Output the [x, y] coordinate of the center of the cell containing the given text.  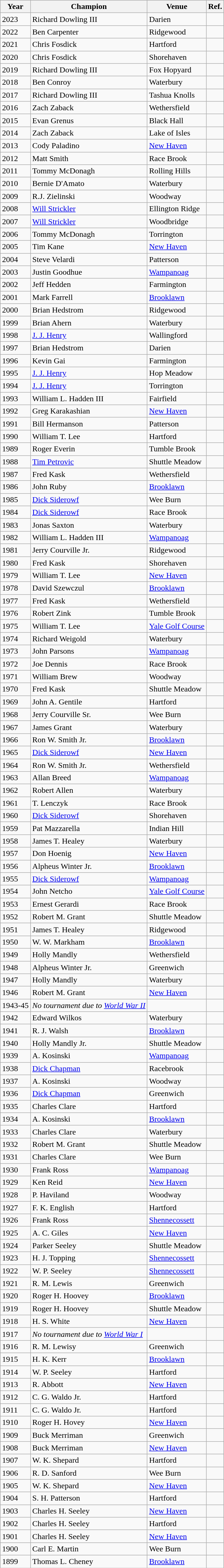
2004 [15, 259]
Don Hoenig [89, 854]
Hop Meadow [177, 373]
1909 [15, 1435]
1918 [15, 1321]
1990 [15, 436]
Ben Carpenter [89, 32]
1963 [15, 778]
1992 [15, 411]
1957 [15, 854]
1966 [15, 740]
1920 [15, 1296]
T. Lenczyk [89, 803]
1997 [15, 348]
Mark Farrell [89, 297]
1925 [15, 1233]
1904 [15, 1498]
1981 [15, 550]
1967 [15, 727]
1914 [15, 1372]
2015 [15, 120]
1980 [15, 563]
H. K. Kerr [89, 1359]
1908 [15, 1448]
R. M. Lewisy [89, 1346]
1956 [15, 866]
2000 [15, 310]
2021 [15, 45]
Tim Petrovic [89, 462]
1972 [15, 664]
Racebrook [177, 1068]
1982 [15, 537]
Roger H. Hovey [89, 1423]
1995 [15, 373]
2012 [15, 158]
Rolling Hills [177, 171]
1938 [15, 1068]
2018 [15, 82]
1994 [15, 386]
1974 [15, 639]
James Grant [89, 727]
1935 [15, 1106]
Jeff Hedden [89, 285]
1976 [15, 613]
2019 [15, 70]
2022 [15, 32]
H. J. Topping [89, 1258]
1937 [15, 1081]
1989 [15, 449]
Jonas Saxton [89, 525]
2006 [15, 234]
1993 [15, 399]
1962 [15, 790]
1946 [15, 993]
Richard Weigold [89, 639]
1917 [15, 1334]
1964 [15, 765]
2013 [15, 145]
Greg Karakashian [89, 411]
1943-45 [15, 1005]
P. Haviland [89, 1195]
Jerry Courville Jr. [89, 550]
2011 [15, 171]
Justin Goodhue [89, 272]
1952 [15, 917]
Bill Hermanson [89, 424]
Allan Breed [89, 778]
R. J. Walsh [89, 1031]
1996 [15, 360]
1959 [15, 828]
1936 [15, 1094]
1921 [15, 1283]
Woodbridge [177, 222]
2014 [15, 133]
1919 [15, 1309]
1924 [15, 1245]
1958 [15, 841]
1911 [15, 1410]
1907 [15, 1460]
Year [15, 7]
1950 [15, 942]
Fairfield [177, 399]
Lake of Isles [177, 133]
R. D. Sanford [89, 1473]
1900 [15, 1549]
1954 [15, 891]
1929 [15, 1182]
1916 [15, 1346]
1949 [15, 955]
1932 [15, 1144]
John Netcho [89, 891]
2009 [15, 196]
2023 [15, 19]
1977 [15, 601]
1968 [15, 714]
No tournament due to World War I [89, 1334]
1901 [15, 1536]
John Ruby [89, 487]
1912 [15, 1397]
1991 [15, 424]
2002 [15, 285]
Venue [177, 7]
Cody Paladino [89, 145]
Roger Everin [89, 449]
1923 [15, 1258]
Ernest Gerardi [89, 904]
Robert Allen [89, 790]
2001 [15, 297]
1940 [15, 1043]
Evan Grenus [89, 120]
1983 [15, 525]
Ken Reid [89, 1182]
1979 [15, 576]
Joe Dennis [89, 664]
1922 [15, 1271]
1961 [15, 803]
1998 [15, 335]
2005 [15, 247]
Black Hall [177, 120]
1930 [15, 1169]
1953 [15, 904]
Jerry Courville Sr. [89, 714]
1942 [15, 1018]
1978 [15, 588]
No tournament due to World War II [89, 1005]
1902 [15, 1523]
Ellington Ridge [177, 209]
1975 [15, 626]
1984 [15, 512]
1913 [15, 1385]
Thomas L. Cheney [89, 1561]
John Parsons [89, 651]
1927 [15, 1208]
1988 [15, 462]
2016 [15, 108]
Pat Mazzarella [89, 828]
Tim Kane [89, 247]
1987 [15, 474]
1933 [15, 1132]
2008 [15, 209]
1985 [15, 500]
Indian Hill [177, 828]
R.J. Zielinski [89, 196]
W. W. Markham [89, 942]
David Szewczul [89, 588]
S. H. Patterson [89, 1498]
1926 [15, 1220]
Wallingford [177, 335]
1948 [15, 968]
Ben Conroy [89, 82]
Parker Seeley [89, 1245]
Kevin Gai [89, 360]
1906 [15, 1473]
Champion [89, 7]
1960 [15, 816]
R. M. Lewis [89, 1283]
1999 [15, 323]
1941 [15, 1031]
1965 [15, 752]
1903 [15, 1511]
1955 [15, 879]
2020 [15, 57]
Ref. [215, 7]
2010 [15, 184]
John A. Gentile [89, 702]
Robert Zink [89, 613]
Bernie D'Amato [89, 184]
1973 [15, 651]
Brian Ahern [89, 323]
2007 [15, 222]
H. S. White [89, 1321]
William Brew [89, 677]
1970 [15, 689]
1971 [15, 677]
1986 [15, 487]
Holly Mandly Jr. [89, 1043]
2017 [15, 95]
A. C. Giles [89, 1233]
Carl E. Martin [89, 1549]
1934 [15, 1119]
Steve Velardi [89, 259]
Fox Hopyard [177, 70]
1939 [15, 1056]
1899 [15, 1561]
Tashua Knolls [177, 95]
1931 [15, 1157]
1947 [15, 980]
1910 [15, 1423]
2003 [15, 272]
Edward Wilkos [89, 1018]
R. Abbott [89, 1385]
1951 [15, 929]
1905 [15, 1486]
1928 [15, 1195]
1969 [15, 702]
1915 [15, 1359]
Matt Smith [89, 158]
F. K. English [89, 1208]
